Pinpoint the cell where the given text exists, returning its [x, y] midpoint coordinate. 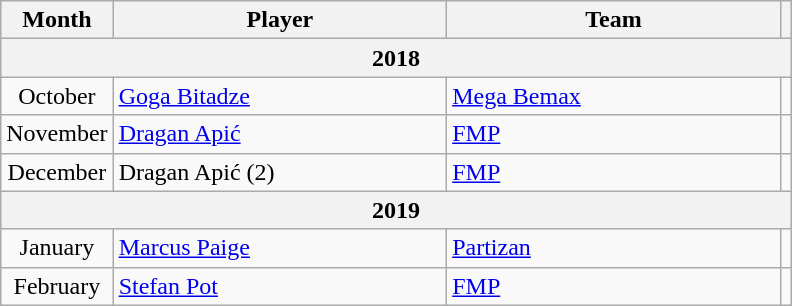
2018 [396, 58]
Partizan [614, 248]
Team [614, 20]
Stefan Pot [280, 286]
Month [57, 20]
February [57, 286]
Dragan Apić (2) [280, 172]
December [57, 172]
Marcus Paige [280, 248]
November [57, 134]
January [57, 248]
Mega Bemax [614, 96]
October [57, 96]
Goga Bitadze [280, 96]
Dragan Apić [280, 134]
2019 [396, 210]
Player [280, 20]
